Return (X, Y) of the center of cell containing provided text 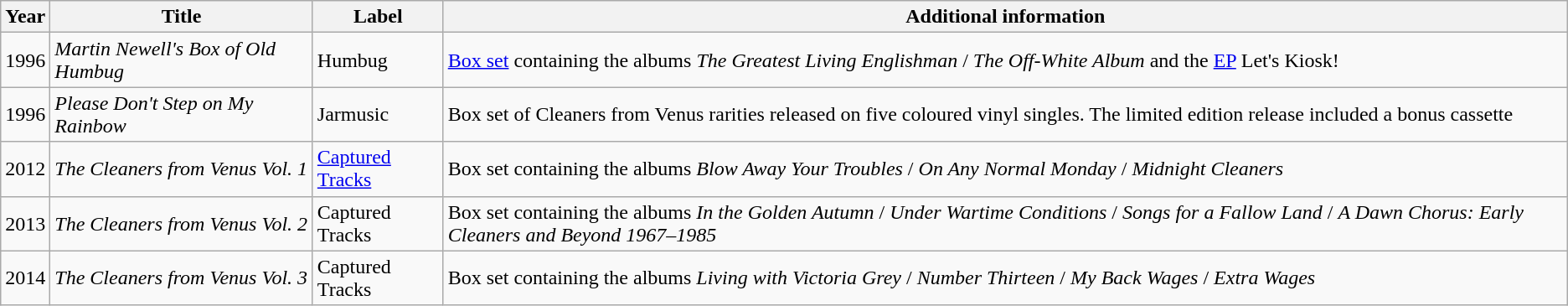
Additional information (1005, 17)
2014 (25, 278)
Jarmusic (378, 114)
Title (182, 17)
2012 (25, 169)
Please Don't Step on My Rainbow (182, 114)
Box set containing the albums Blow Away Your Troubles / On Any Normal Monday / Midnight Cleaners (1005, 169)
Box set containing the albums The Greatest Living Englishman / The Off-White Album and the EP Let's Kiosk! (1005, 60)
Box set of Cleaners from Venus rarities released on five coloured vinyl singles. The limited edition release included a bonus cassette (1005, 114)
The Cleaners from Venus Vol. 3 (182, 278)
Label (378, 17)
Box set containing the albums Living with Victoria Grey / Number Thirteen / My Back Wages / Extra Wages (1005, 278)
2013 (25, 223)
Year (25, 17)
Martin Newell's Box of Old Humbug (182, 60)
The Cleaners from Venus Vol. 2 (182, 223)
The Cleaners from Venus Vol. 1 (182, 169)
Humbug (378, 60)
